Scan for the cell matching the given text and deliver its [X, Y] coordinate at center. 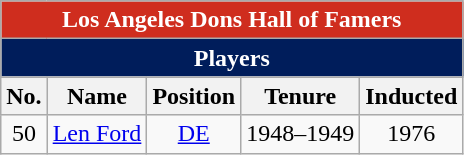
Inducted [412, 96]
Len Ford [97, 134]
DE [194, 134]
Position [194, 96]
Los Angeles Dons Hall of Famers [232, 20]
No. [24, 96]
1948–1949 [300, 134]
Name [97, 96]
Players [232, 58]
50 [24, 134]
Tenure [300, 96]
1976 [412, 134]
